From the cell containing the given text, extract its center point as (X, Y) coordinate. 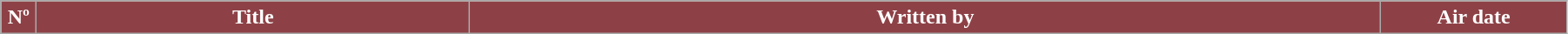
Written by (926, 17)
Title (253, 17)
Nº (19, 17)
Air date (1474, 17)
